Determine the [x, y] coordinate at the center of the cell enclosing the given text.  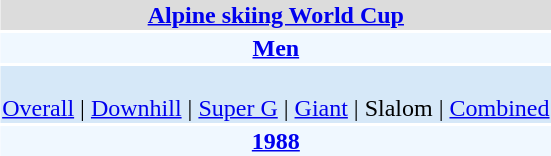
Overall | Downhill | Super G | Giant | Slalom | Combined [276, 94]
Men [276, 48]
Alpine skiing World Cup [276, 15]
1988 [276, 141]
